Search for the cell housing the specified text and yield its [X, Y] center coordinate. 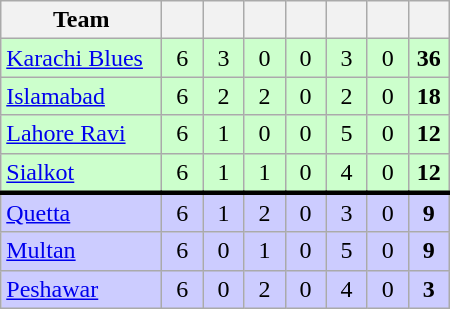
Peshawar [82, 289]
Karachi Blues [82, 58]
18 [428, 96]
Lahore Ravi [82, 134]
Sialkot [82, 173]
36 [428, 58]
Multan [82, 251]
Quetta [82, 213]
Islamabad [82, 96]
Team [82, 20]
